From the cell containing the given text, extract its center point as [X, Y] coordinate. 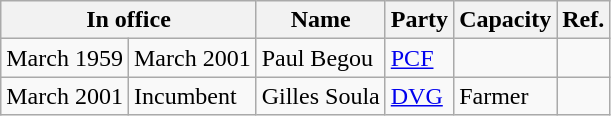
In office [128, 20]
Name [320, 20]
Ref. [584, 20]
Party [419, 20]
PCF [419, 58]
March 1959 [65, 58]
Capacity [506, 20]
Incumbent [192, 96]
Paul Begou [320, 58]
Gilles Soula [320, 96]
Farmer [506, 96]
DVG [419, 96]
